For the text-containing cell, return its midpoint in [X, Y] coordinate format. 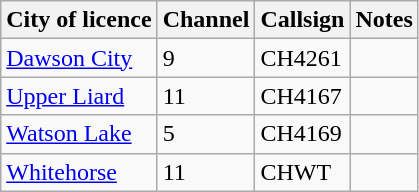
Watson Lake [79, 134]
Channel [206, 20]
Whitehorse [79, 172]
CHWT [302, 172]
CH4169 [302, 134]
City of licence [79, 20]
Dawson City [79, 58]
CH4261 [302, 58]
5 [206, 134]
9 [206, 58]
Upper Liard [79, 96]
CH4167 [302, 96]
Notes [384, 20]
Callsign [302, 20]
